Return the [x, y] coordinate for the center point of the cell that contains the specified text.  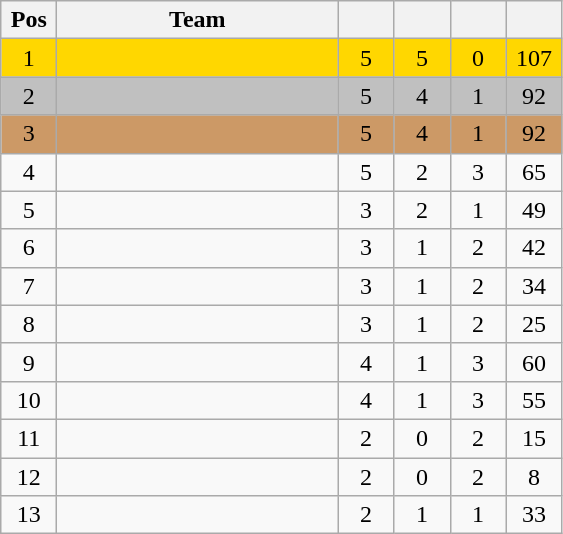
15 [534, 438]
34 [534, 286]
13 [29, 515]
7 [29, 286]
11 [29, 438]
Team [198, 20]
33 [534, 515]
9 [29, 362]
10 [29, 400]
Pos [29, 20]
49 [534, 210]
107 [534, 58]
25 [534, 324]
42 [534, 248]
6 [29, 248]
65 [534, 172]
12 [29, 477]
55 [534, 400]
60 [534, 362]
